Identify which cell holds the provided text, then report its [x, y] central coordinate. 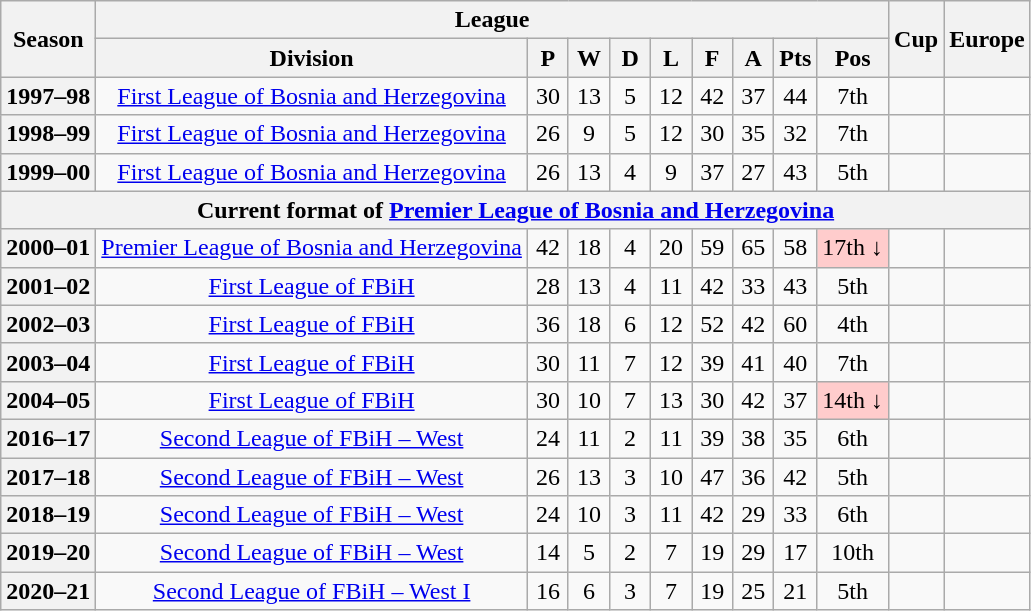
32 [796, 134]
L [672, 58]
2001–02 [48, 286]
16 [548, 591]
20 [672, 248]
10th [853, 553]
28 [548, 286]
A [754, 58]
Europe [988, 39]
14 [548, 553]
League [492, 20]
2019–20 [48, 553]
38 [754, 438]
Division [312, 58]
2020–21 [48, 591]
2018–19 [48, 515]
21 [796, 591]
41 [754, 362]
2002–03 [48, 324]
Cup [916, 39]
58 [796, 248]
2016–17 [48, 438]
Season [48, 39]
F [712, 58]
D [630, 58]
1998–99 [48, 134]
Premier League of Bosnia and Herzegovina [312, 248]
4th [853, 324]
65 [754, 248]
2004–05 [48, 400]
Pos [853, 58]
40 [796, 362]
2000–01 [48, 248]
1999–00 [48, 172]
1997–98 [48, 96]
Second League of FBiH – West I [312, 591]
25 [754, 591]
17th ↓ [853, 248]
44 [796, 96]
P [548, 58]
27 [754, 172]
14th ↓ [853, 400]
2003–04 [48, 362]
Current format of Premier League of Bosnia and Herzegovina [516, 210]
59 [712, 248]
47 [712, 477]
W [588, 58]
2017–18 [48, 477]
60 [796, 324]
52 [712, 324]
17 [796, 553]
Pts [796, 58]
